Pinpoint the cell where the given text exists, returning its (X, Y) midpoint coordinate. 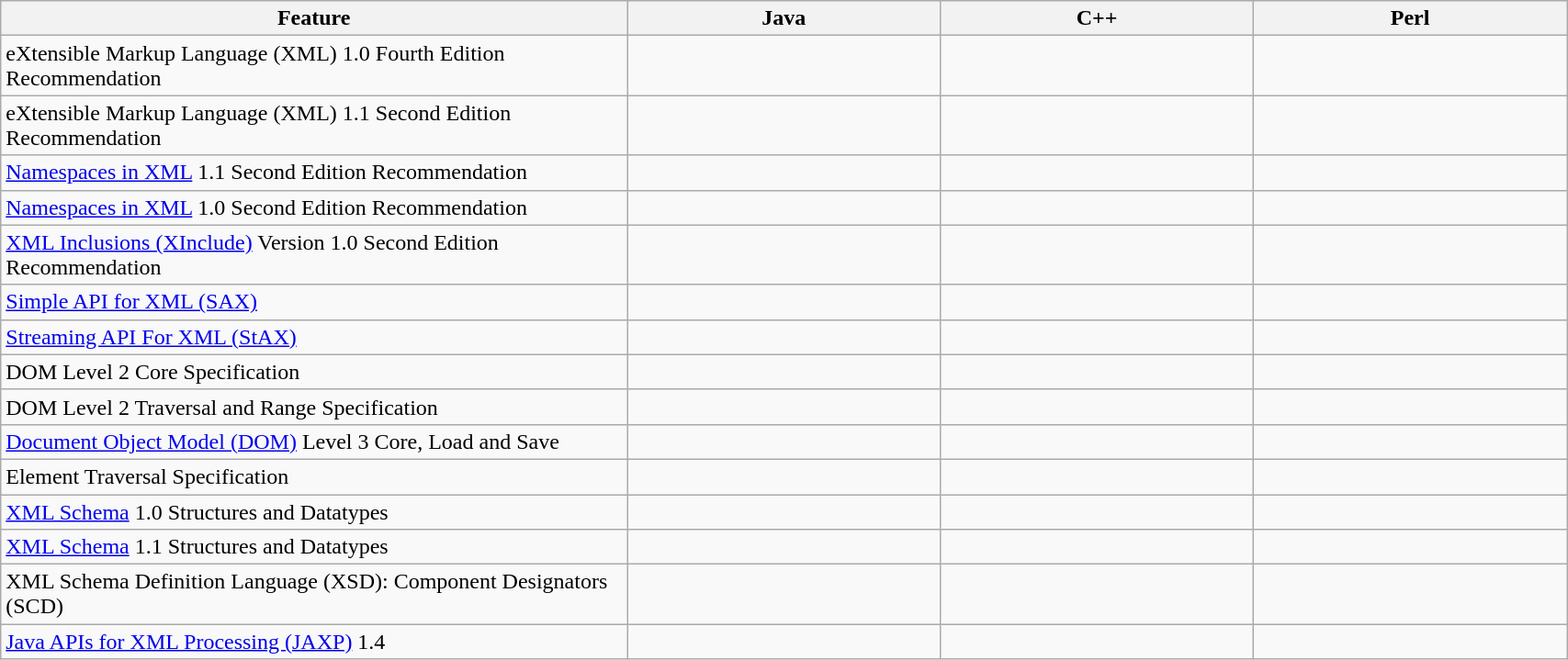
Document Object Model (DOM) Level 3 Core, Load and Save (314, 442)
Namespaces in XML 1.0 Second Edition Recommendation (314, 207)
Java APIs for XML Processing (JAXP) 1.4 (314, 642)
C++ (1097, 18)
Simple API for XML (SAX) (314, 302)
eXtensible Markup Language (XML) 1.1 Second Edition Recommendation (314, 125)
eXtensible Markup Language (XML) 1.0 Fourth Edition Recommendation (314, 66)
Namespaces in XML 1.1 Second Edition Recommendation (314, 173)
Streaming API For XML (StAX) (314, 337)
XML Schema 1.0 Structures and Datatypes (314, 511)
Element Traversal Specification (314, 476)
XML Schema 1.1 Structures and Datatypes (314, 547)
Perl (1411, 18)
Java (784, 18)
DOM Level 2 Core Specification (314, 372)
Feature (314, 18)
DOM Level 2 Traversal and Range Specification (314, 407)
XML Inclusions (XInclude) Version 1.0 Second Edition Recommendation (314, 255)
XML Schema Definition Language (XSD): Component Designators (SCD) (314, 595)
